Scan for the cell matching the given text and deliver its (X, Y) coordinate at center. 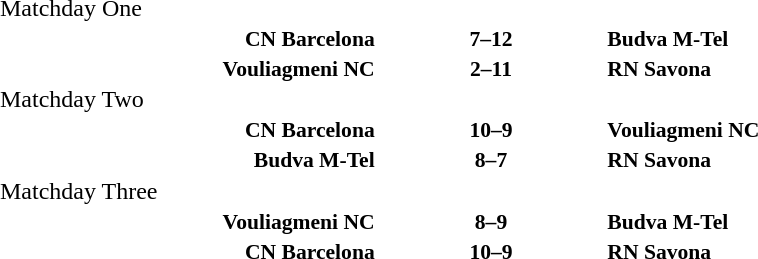
2–11 (492, 68)
8–9 (492, 222)
10–9 (492, 130)
8–7 (492, 160)
7–12 (492, 38)
